Find where the given text appears and provide that cell's center as [x, y] coordinate. 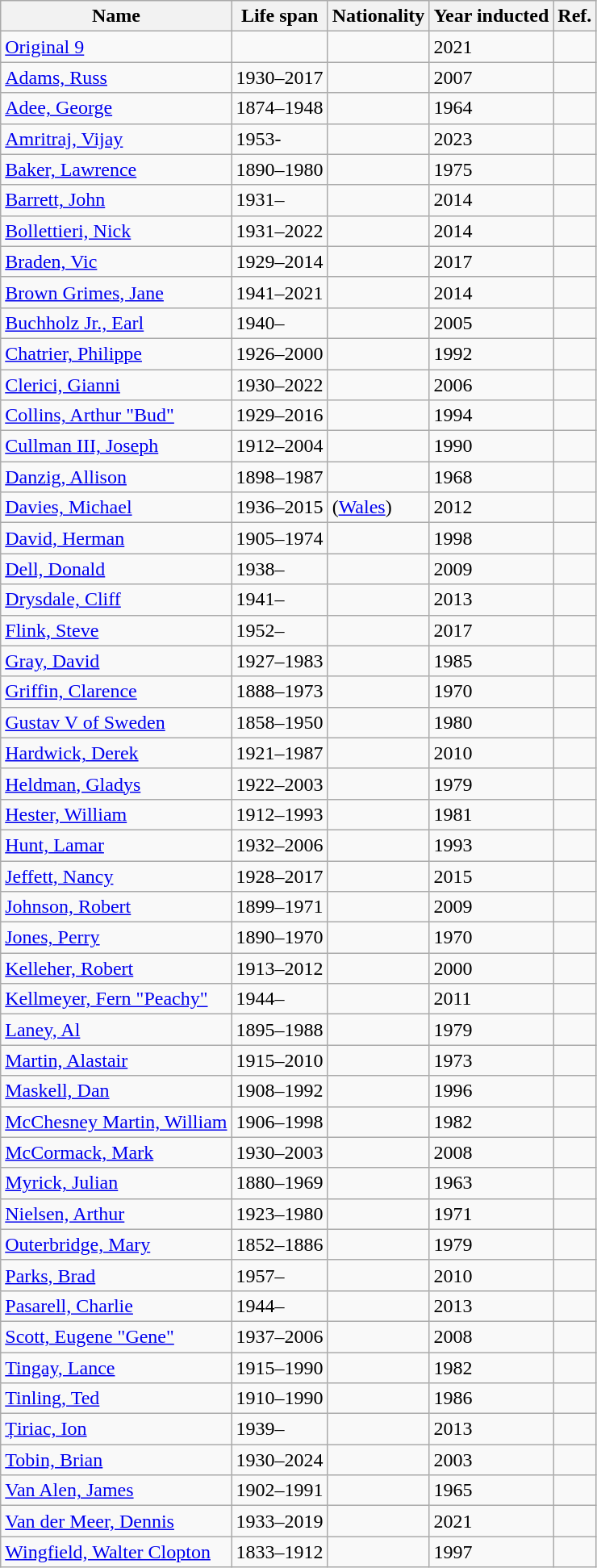
Maskell, Dan [116, 1091]
1996 [491, 1091]
Life span [279, 16]
Van der Meer, Dennis [116, 1521]
Pasarell, Charlie [116, 1306]
1932–2006 [279, 845]
2011 [491, 999]
1953- [279, 139]
1980 [491, 722]
Amritraj, Vijay [116, 139]
1931– [279, 200]
Hester, William [116, 814]
1990 [491, 446]
Cullman III, Joseph [116, 446]
Heldman, Gladys [116, 784]
1998 [491, 538]
Adams, Russ [116, 77]
2003 [491, 1460]
1940– [279, 323]
Name [116, 16]
1964 [491, 108]
1971 [491, 1214]
Hardwick, Derek [116, 753]
1910–1990 [279, 1399]
Johnson, Robert [116, 907]
1930–2024 [279, 1460]
1981 [491, 814]
1963 [491, 1183]
Year inducted [491, 16]
1941–2021 [279, 292]
2000 [491, 968]
Brown Grimes, Jane [116, 292]
1933–2019 [279, 1521]
Kellmeyer, Fern "Peachy" [116, 999]
Buchholz Jr., Earl [116, 323]
1937–2006 [279, 1336]
1921–1987 [279, 753]
1905–1974 [279, 538]
Outerbridge, Mary [116, 1244]
1858–1950 [279, 722]
1888–1973 [279, 692]
1926–2000 [279, 353]
1941– [279, 600]
1973 [491, 1060]
2007 [491, 77]
1912–1993 [279, 814]
1938– [279, 569]
1975 [491, 169]
Jeffett, Nancy [116, 876]
2012 [491, 508]
Hunt, Lamar [116, 845]
1936–2015 [279, 508]
Dell, Donald [116, 569]
1874–1948 [279, 108]
McCormack, Mark [116, 1152]
Laney, Al [116, 1030]
1993 [491, 845]
Ref. [574, 16]
Gray, David [116, 661]
1912–2004 [279, 446]
Gustav V of Sweden [116, 722]
1957– [279, 1275]
Drysdale, Cliff [116, 600]
Griffin, Clarence [116, 692]
1898–1987 [279, 477]
1908–1992 [279, 1091]
David, Herman [116, 538]
Nielsen, Arthur [116, 1214]
1929–2016 [279, 416]
Myrick, Julian [116, 1183]
1939– [279, 1429]
1992 [491, 353]
1952– [279, 630]
1890–1970 [279, 938]
1902–1991 [279, 1491]
Flink, Steve [116, 630]
1931–2022 [279, 231]
1997 [491, 1552]
Davies, Michael [116, 508]
1930–2022 [279, 385]
1986 [491, 1399]
1927–1983 [279, 661]
Collins, Arthur "Bud" [116, 416]
1880–1969 [279, 1183]
1895–1988 [279, 1030]
1968 [491, 477]
Wingfield, Walter Clopton [116, 1552]
Barrett, John [116, 200]
Chatrier, Philippe [116, 353]
Danzig, Allison [116, 477]
McChesney Martin, William [116, 1122]
Braden, Vic [116, 261]
1928–2017 [279, 876]
2006 [491, 385]
1913–2012 [279, 968]
1930–2017 [279, 77]
1929–2014 [279, 261]
2005 [491, 323]
1930–2003 [279, 1152]
1899–1971 [279, 907]
1915–1990 [279, 1368]
Tingay, Lance [116, 1368]
Țiriac, Ion [116, 1429]
Clerici, Gianni [116, 385]
Tinling, Ted [116, 1399]
1852–1886 [279, 1244]
Adee, George [116, 108]
Kelleher, Robert [116, 968]
1994 [491, 416]
Bollettieri, Nick [116, 231]
Tobin, Brian [116, 1460]
Scott, Eugene "Gene" [116, 1336]
Original 9 [116, 47]
(Wales) [378, 508]
1833–1912 [279, 1552]
Nationality [378, 16]
1965 [491, 1491]
1890–1980 [279, 169]
Jones, Perry [116, 938]
2023 [491, 139]
Martin, Alastair [116, 1060]
1923–1980 [279, 1214]
1915–2010 [279, 1060]
1985 [491, 661]
Van Alen, James [116, 1491]
1922–2003 [279, 784]
2015 [491, 876]
1906–1998 [279, 1122]
Parks, Brad [116, 1275]
Baker, Lawrence [116, 169]
